From the cell containing the given text, extract its center point as (X, Y) coordinate. 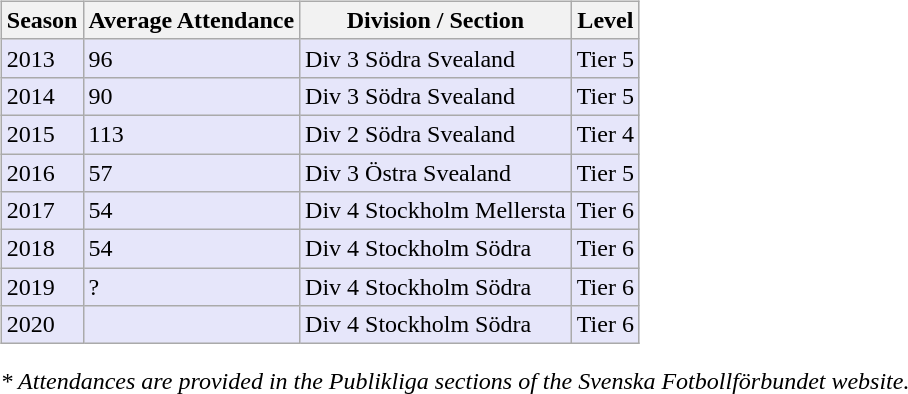
Season (42, 20)
2013 (42, 58)
2017 (42, 211)
2015 (42, 134)
2016 (42, 173)
Div 4 Stockholm Mellersta (436, 211)
2014 (42, 96)
Level (605, 20)
Tier 4 (605, 134)
90 (192, 96)
2018 (42, 249)
2020 (42, 325)
96 (192, 58)
Average Attendance (192, 20)
Division / Section (436, 20)
? (192, 287)
113 (192, 134)
57 (192, 173)
Div 3 Östra Svealand (436, 173)
Div 2 Södra Svealand (436, 134)
2019 (42, 287)
